Identify which cell holds the provided text, then report its (X, Y) central coordinate. 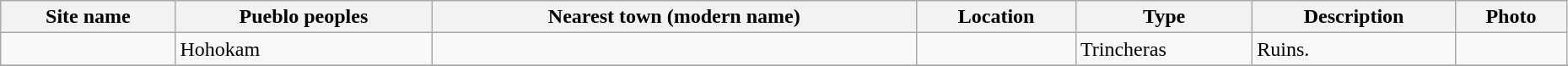
Site name (88, 17)
Pueblo peoples (304, 17)
Description (1355, 17)
Trincheras (1164, 49)
Type (1164, 17)
Ruins. (1355, 49)
Nearest town (modern name) (675, 17)
Location (997, 17)
Photo (1511, 17)
Hohokam (304, 49)
